Determine the [X, Y] coordinate at the center of the cell enclosing the given text.  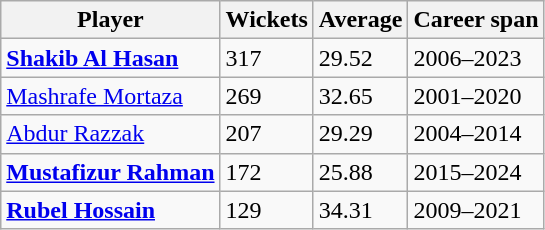
269 [266, 96]
25.88 [360, 172]
129 [266, 210]
Shakib Al Hasan [110, 58]
Wickets [266, 20]
29.29 [360, 134]
2015–2024 [476, 172]
2009–2021 [476, 210]
Career span [476, 20]
Abdur Razzak [110, 134]
Mashrafe Mortaza [110, 96]
2004–2014 [476, 134]
2006–2023 [476, 58]
Player [110, 20]
34.31 [360, 210]
2001–2020 [476, 96]
Rubel Hossain [110, 210]
29.52 [360, 58]
Mustafizur Rahman [110, 172]
207 [266, 134]
Average [360, 20]
32.65 [360, 96]
172 [266, 172]
317 [266, 58]
